Locate the cell with the specified text and output its [X, Y] center coordinate. 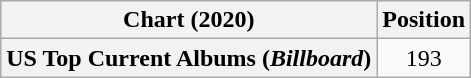
Chart (2020) [189, 20]
Position [424, 20]
US Top Current Albums (Billboard) [189, 58]
193 [424, 58]
